Extract the (x, y) coordinate from the center of the cell holding the provided text.  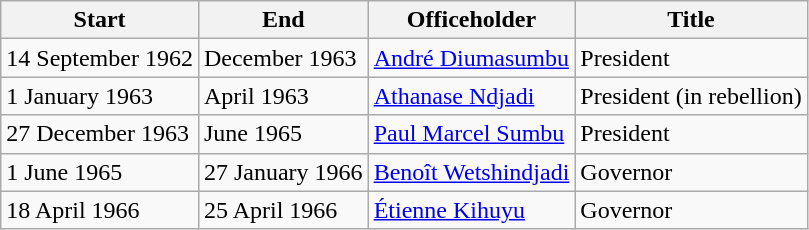
Paul Marcel Sumbu (472, 134)
Benoît Wetshindjadi (472, 172)
Title (691, 20)
25 April 1966 (283, 210)
Athanase Ndjadi (472, 96)
18 April 1966 (100, 210)
End (283, 20)
June 1965 (283, 134)
Start (100, 20)
Étienne Kihuyu (472, 210)
27 December 1963 (100, 134)
1 June 1965 (100, 172)
André Diumasumbu (472, 58)
President (in rebellion) (691, 96)
1 January 1963 (100, 96)
December 1963 (283, 58)
27 January 1966 (283, 172)
14 September 1962 (100, 58)
Officeholder (472, 20)
April 1963 (283, 96)
